Search for the cell housing the specified text and yield its [X, Y] center coordinate. 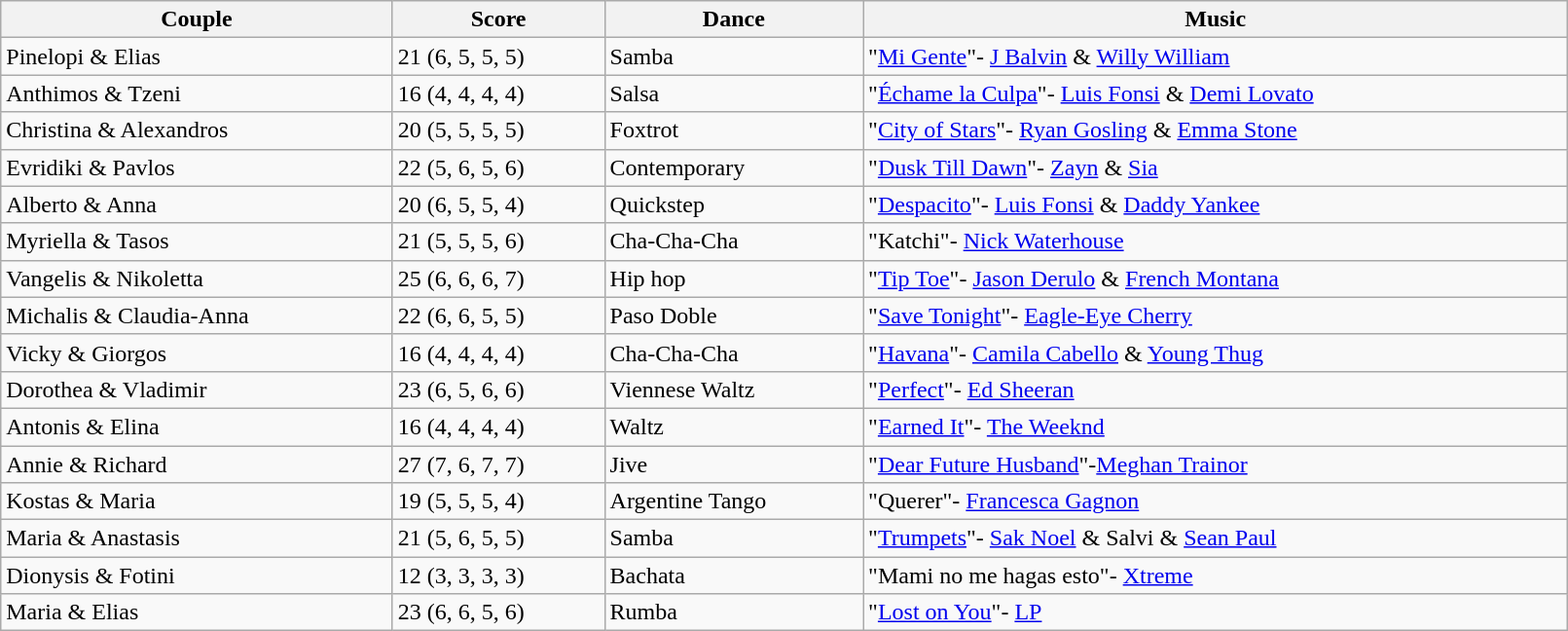
"Trumpets"- Sak Noel & Salvi & Sean Paul [1216, 538]
"Dusk Till Dawn"- Zayn & Sia [1216, 167]
"Tip Toe"- Jason Derulo & French Montana [1216, 278]
21 (5, 6, 5, 5) [498, 538]
25 (6, 6, 6, 7) [498, 278]
Kostas & Maria [197, 501]
"Mami no me hagas esto"- Xtreme [1216, 575]
"City of Stars"- Ryan Gosling & Emma Stone [1216, 130]
23 (6, 5, 6, 6) [498, 390]
Jive [734, 464]
Quickstep [734, 204]
Dionysis & Fotini [197, 575]
Myriella & Tasos [197, 241]
"Earned It"- The Weeknd [1216, 427]
Pinelopi & Elias [197, 56]
"Échame la Culpa"- Luis Fonsi & Demi Lovato [1216, 93]
Music [1216, 19]
"Querer"- Francesca Gagnon [1216, 501]
Christina & Alexandros [197, 130]
27 (7, 6, 7, 7) [498, 464]
"Katchi"- Nick Waterhouse [1216, 241]
20 (5, 5, 5, 5) [498, 130]
20 (6, 5, 5, 4) [498, 204]
Argentine Tango [734, 501]
Rumba [734, 612]
Waltz [734, 427]
Bachata [734, 575]
Antonis & Elina [197, 427]
Michalis & Claudia-Anna [197, 315]
Score [498, 19]
Paso Doble [734, 315]
Foxtrot [734, 130]
Dance [734, 19]
Vicky & Giorgos [197, 353]
"Save Tonight"- Eagle-Eye Cherry [1216, 315]
Couple [197, 19]
"Mi Gente"- J Balvin & Willy William [1216, 56]
Salsa [734, 93]
21 (5, 5, 5, 6) [498, 241]
Dorothea & Vladimir [197, 390]
Alberto & Anna [197, 204]
"Lost on You"- LP [1216, 612]
19 (5, 5, 5, 4) [498, 501]
Evridiki & Pavlos [197, 167]
22 (6, 6, 5, 5) [498, 315]
"Havana"- Camila Cabello & Young Thug [1216, 353]
21 (6, 5, 5, 5) [498, 56]
22 (5, 6, 5, 6) [498, 167]
Anthimos & Tzeni [197, 93]
23 (6, 6, 5, 6) [498, 612]
Contemporary [734, 167]
Vangelis & Nikoletta [197, 278]
12 (3, 3, 3, 3) [498, 575]
Viennese Waltz [734, 390]
Hip hop [734, 278]
"Perfect"- Ed Sheeran [1216, 390]
"Despacito"- Luis Fonsi & Daddy Yankee [1216, 204]
Annie & Richard [197, 464]
Maria & Anastasis [197, 538]
"Dear Future Husband"-Meghan Trainor [1216, 464]
Maria & Elias [197, 612]
